Return [X, Y] of the center of cell containing provided text 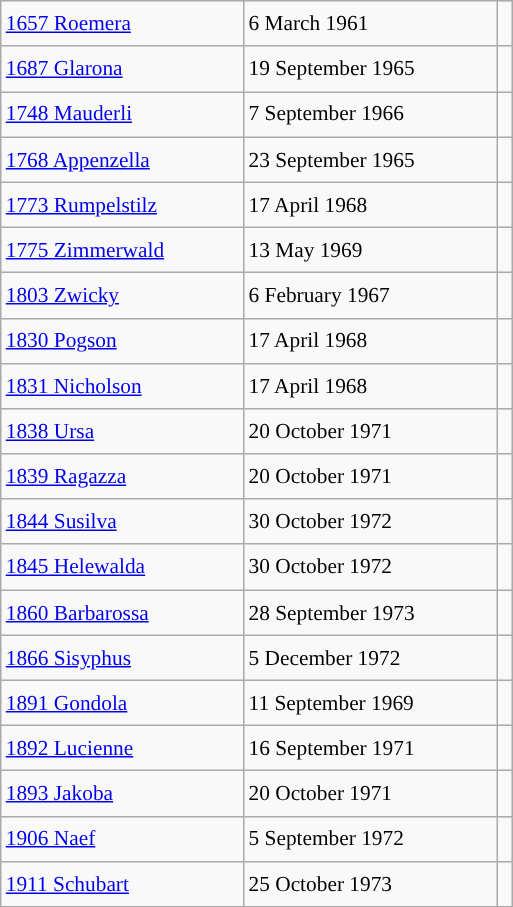
1838 Ursa [122, 432]
1803 Zwicky [122, 296]
1845 Helewalda [122, 566]
1906 Naef [122, 838]
16 September 1971 [371, 748]
1892 Lucienne [122, 748]
1773 Rumpelstilz [122, 204]
1844 Susilva [122, 522]
1831 Nicholson [122, 386]
19 September 1965 [371, 68]
25 October 1973 [371, 884]
1860 Barbarossa [122, 612]
7 September 1966 [371, 114]
23 September 1965 [371, 160]
5 September 1972 [371, 838]
1893 Jakoba [122, 794]
1891 Gondola [122, 702]
1768 Appenzella [122, 160]
1775 Zimmerwald [122, 250]
13 May 1969 [371, 250]
6 February 1967 [371, 296]
6 March 1961 [371, 24]
11 September 1969 [371, 702]
1748 Mauderli [122, 114]
1911 Schubart [122, 884]
1687 Glarona [122, 68]
1657 Roemera [122, 24]
28 September 1973 [371, 612]
1839 Ragazza [122, 476]
5 December 1972 [371, 658]
1866 Sisyphus [122, 658]
1830 Pogson [122, 340]
